Capture the cell that displays the provided text and extract its (x, y) central coordinate. 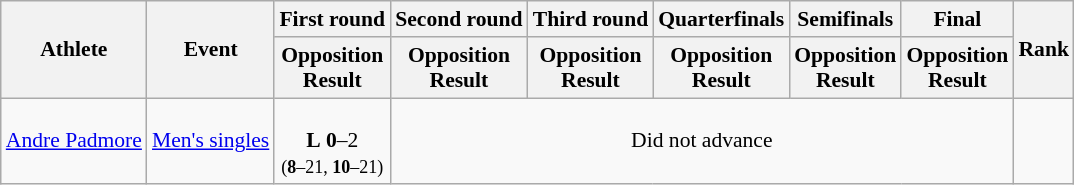
Athlete (74, 50)
Semifinals (845, 19)
Did not advance (702, 142)
Andre Padmore (74, 142)
Second round (459, 19)
Event (210, 50)
L 0–2(8–21, 10–21) (332, 142)
Final (957, 19)
Third round (591, 19)
First round (332, 19)
Quarterfinals (721, 19)
Men's singles (210, 142)
Rank (1044, 50)
